Locate the cell with the specified text and output its (x, y) center coordinate. 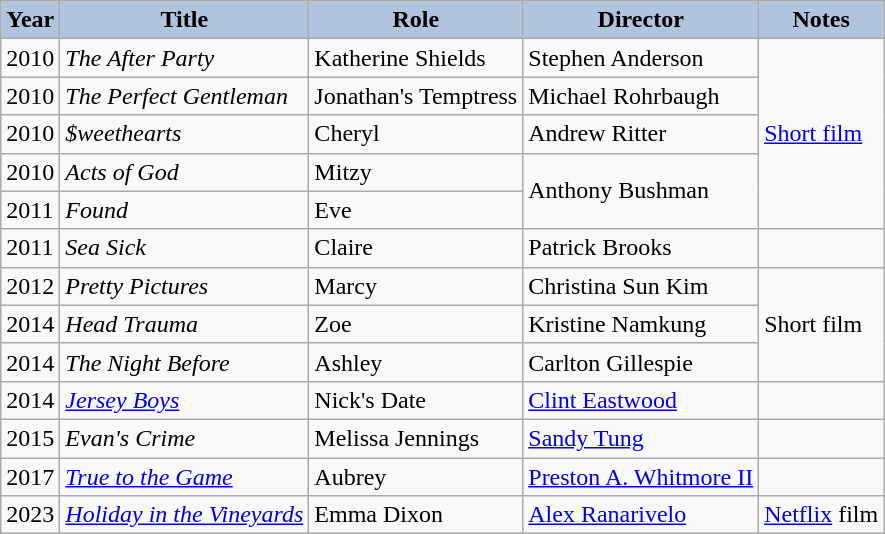
Notes (822, 20)
Carlton Gillespie (641, 362)
2015 (30, 438)
Ashley (416, 362)
Claire (416, 248)
Marcy (416, 286)
Sandy Tung (641, 438)
Anthony Bushman (641, 191)
Year (30, 20)
Title (184, 20)
Jersey Boys (184, 400)
Stephen Anderson (641, 58)
Nick's Date (416, 400)
Cheryl (416, 134)
Andrew Ritter (641, 134)
True to the Game (184, 477)
Evan's Crime (184, 438)
Kristine Namkung (641, 324)
Mitzy (416, 172)
The Perfect Gentleman (184, 96)
The After Party (184, 58)
Jonathan's Temptress (416, 96)
Clint Eastwood (641, 400)
Sea Sick (184, 248)
Aubrey (416, 477)
Netflix film (822, 515)
Alex Ranarivelo (641, 515)
Melissa Jennings (416, 438)
$weethearts (184, 134)
Katherine Shields (416, 58)
Holiday in the Vineyards (184, 515)
Found (184, 210)
Patrick Brooks (641, 248)
Head Trauma (184, 324)
2012 (30, 286)
Preston A. Whitmore II (641, 477)
Role (416, 20)
Eve (416, 210)
Pretty Pictures (184, 286)
2017 (30, 477)
Director (641, 20)
Emma Dixon (416, 515)
The Night Before (184, 362)
Christina Sun Kim (641, 286)
2023 (30, 515)
Michael Rohrbaugh (641, 96)
Acts of God (184, 172)
Zoe (416, 324)
